Provide the (x, y) coordinate of the cell's center where the given text is located.  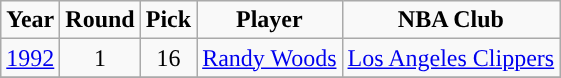
Randy Woods (270, 58)
NBA Club (451, 20)
Player (270, 20)
Pick (168, 20)
16 (168, 58)
1 (100, 58)
Year (30, 20)
Round (100, 20)
1992 (30, 58)
Los Angeles Clippers (451, 58)
